Extract the (X, Y) coordinate from the center of the cell holding the provided text.  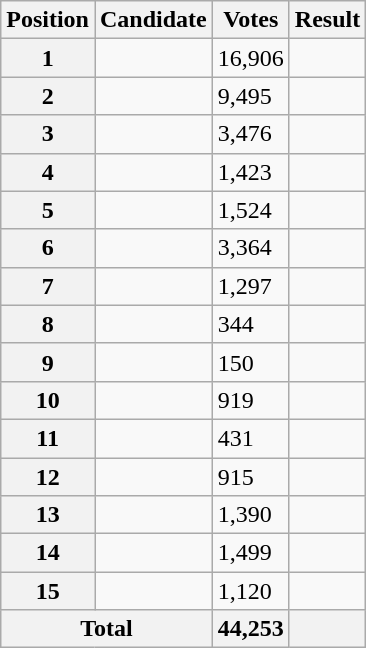
44,253 (250, 629)
16,906 (250, 58)
10 (48, 400)
1,297 (250, 286)
4 (48, 172)
11 (48, 438)
3 (48, 134)
Result (327, 20)
1,524 (250, 210)
6 (48, 248)
9,495 (250, 96)
915 (250, 477)
1,499 (250, 553)
150 (250, 362)
12 (48, 477)
1,390 (250, 515)
9 (48, 362)
5 (48, 210)
15 (48, 591)
Position (48, 20)
8 (48, 324)
13 (48, 515)
431 (250, 438)
1,120 (250, 591)
1 (48, 58)
2 (48, 96)
3,476 (250, 134)
3,364 (250, 248)
344 (250, 324)
7 (48, 286)
Total (107, 629)
919 (250, 400)
14 (48, 553)
Candidate (153, 20)
1,423 (250, 172)
Votes (250, 20)
